Output the [x, y] coordinate of the center of the cell containing the given text.  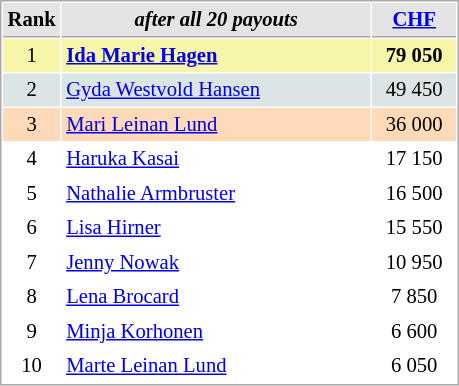
17 150 [414, 158]
49 450 [414, 90]
10 [32, 366]
Lena Brocard [216, 296]
CHF [414, 20]
6 [32, 228]
10 950 [414, 262]
15 550 [414, 228]
after all 20 payouts [216, 20]
16 500 [414, 194]
Minja Korhonen [216, 332]
79 050 [414, 56]
Marte Leinan Lund [216, 366]
6 050 [414, 366]
36 000 [414, 124]
Nathalie Armbruster [216, 194]
2 [32, 90]
6 600 [414, 332]
Jenny Nowak [216, 262]
7 [32, 262]
3 [32, 124]
1 [32, 56]
8 [32, 296]
5 [32, 194]
Lisa Hirner [216, 228]
Mari Leinan Lund [216, 124]
Haruka Kasai [216, 158]
9 [32, 332]
7 850 [414, 296]
Ida Marie Hagen [216, 56]
Gyda Westvold Hansen [216, 90]
4 [32, 158]
Rank [32, 20]
